Pinpoint the cell where the given text exists, returning its (X, Y) midpoint coordinate. 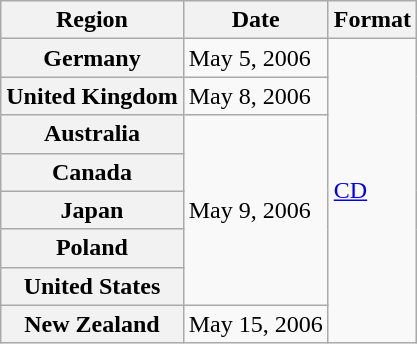
Format (372, 20)
United States (92, 286)
Region (92, 20)
Japan (92, 210)
Germany (92, 58)
United Kingdom (92, 96)
May 5, 2006 (256, 58)
May 9, 2006 (256, 210)
May 8, 2006 (256, 96)
Date (256, 20)
Canada (92, 172)
CD (372, 191)
New Zealand (92, 324)
May 15, 2006 (256, 324)
Poland (92, 248)
Australia (92, 134)
